Detect which cell encompasses the target text, then output its [X, Y] center coordinate. 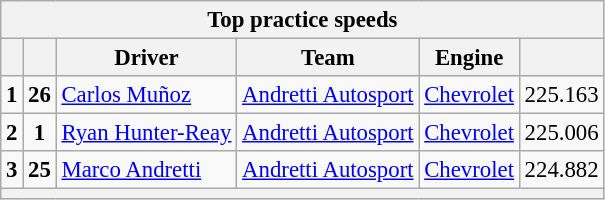
26 [40, 95]
Carlos Muñoz [146, 95]
225.163 [562, 95]
Marco Andretti [146, 170]
Engine [469, 58]
Team [328, 58]
Top practice speeds [302, 20]
225.006 [562, 133]
224.882 [562, 170]
25 [40, 170]
3 [12, 170]
2 [12, 133]
Ryan Hunter-Reay [146, 133]
Driver [146, 58]
